Capture the cell that displays the provided text and extract its [X, Y] central coordinate. 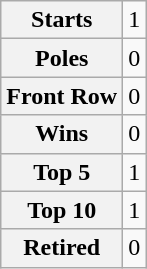
Top 5 [62, 172]
Retired [62, 248]
Top 10 [62, 210]
Front Row [62, 96]
Poles [62, 58]
Wins [62, 134]
Starts [62, 20]
